Capture the cell that displays the provided text and extract its [X, Y] central coordinate. 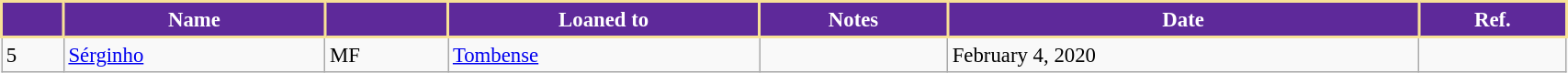
Loaned to [604, 20]
Name [195, 20]
5 [33, 55]
Notes [854, 20]
MF [387, 55]
Tombense [604, 55]
Sérginho [195, 55]
Ref. [1493, 20]
Date [1183, 20]
February 4, 2020 [1183, 55]
